Capture the cell that displays the provided text and extract its [x, y] central coordinate. 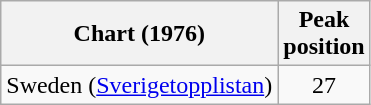
Chart (1976) [140, 34]
Sweden (Sverigetopplistan) [140, 85]
Peakposition [324, 34]
27 [324, 85]
